Determine the [x, y] coordinate at the center of the cell enclosing the given text.  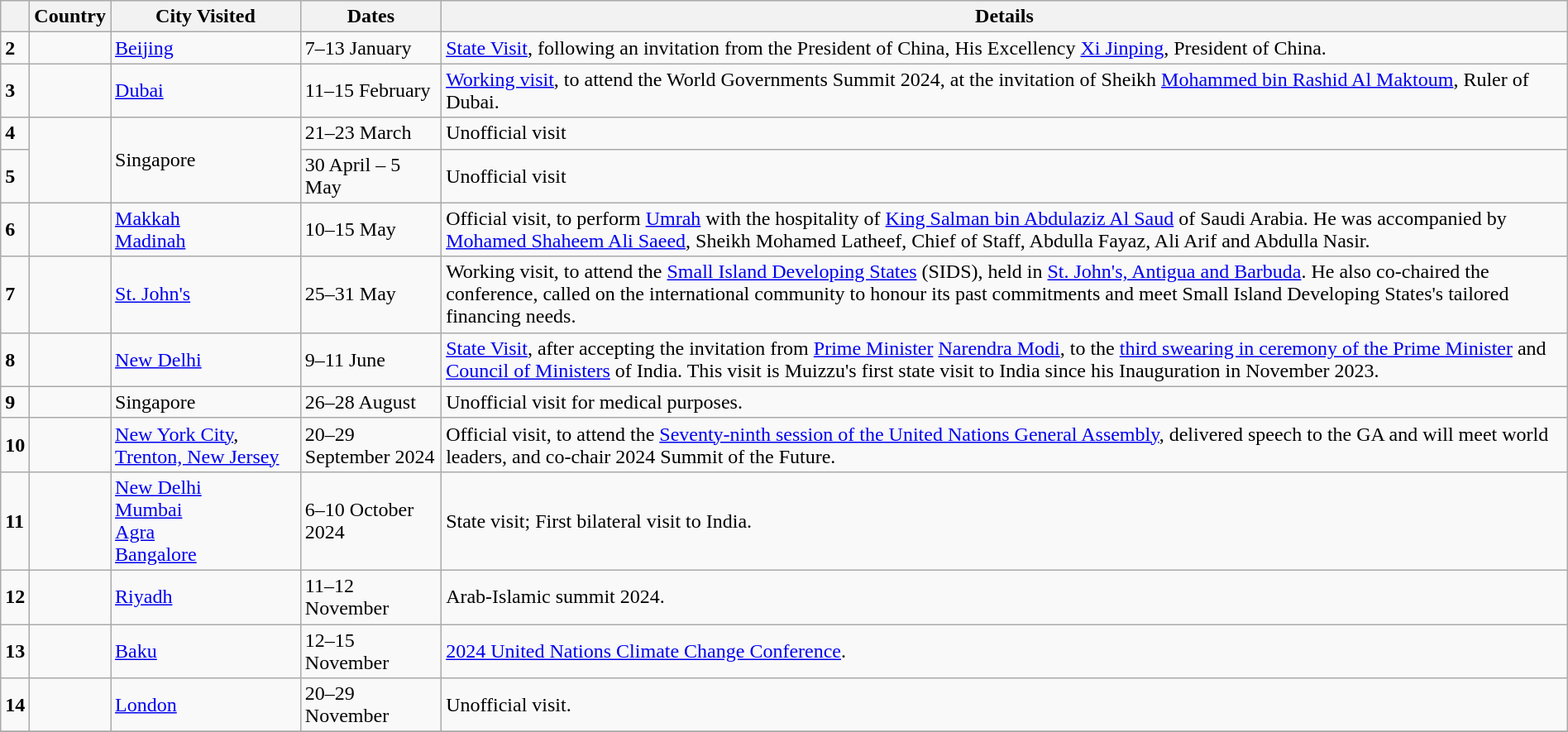
Baku [206, 650]
12 [15, 597]
25–31 May [370, 294]
11–12 November [370, 597]
State visit; First bilateral visit to India. [1005, 521]
2 [15, 48]
New DelhiMumbaiAgraBangalore [206, 521]
9–11 June [370, 359]
10 [15, 445]
20–29 November [370, 705]
12–15 November [370, 650]
9 [15, 402]
Unofficial visit for medical purposes. [1005, 402]
Riyadh [206, 597]
New Delhi [206, 359]
London [206, 705]
11 [15, 521]
Dubai [206, 91]
26–28 August [370, 402]
7–13 January [370, 48]
MakkahMadinah [206, 230]
St. John's [206, 294]
State Visit, following an invitation from the President of China, His Excellency Xi Jinping, President of China. [1005, 48]
New York City, Trenton, New Jersey [206, 445]
Dates [370, 17]
20–29 September 2024 [370, 445]
13 [15, 650]
30 April – 5 May [370, 175]
8 [15, 359]
2024 United Nations Climate Change Conference. [1005, 650]
City Visited [206, 17]
Arab-Islamic summit 2024. [1005, 597]
Details [1005, 17]
14 [15, 705]
6–10 October 2024 [370, 521]
6 [15, 230]
5 [15, 175]
10–15 May [370, 230]
7 [15, 294]
Working visit, to attend the World Governments Summit 2024, at the invitation of Sheikh Mohammed bin Rashid Al Maktoum, Ruler of Dubai. [1005, 91]
Beijing [206, 48]
21–23 March [370, 133]
4 [15, 133]
Country [70, 17]
Unofficial visit. [1005, 705]
3 [15, 91]
11–15 February [370, 91]
